Locate the cell with the specified text and output its (x, y) center coordinate. 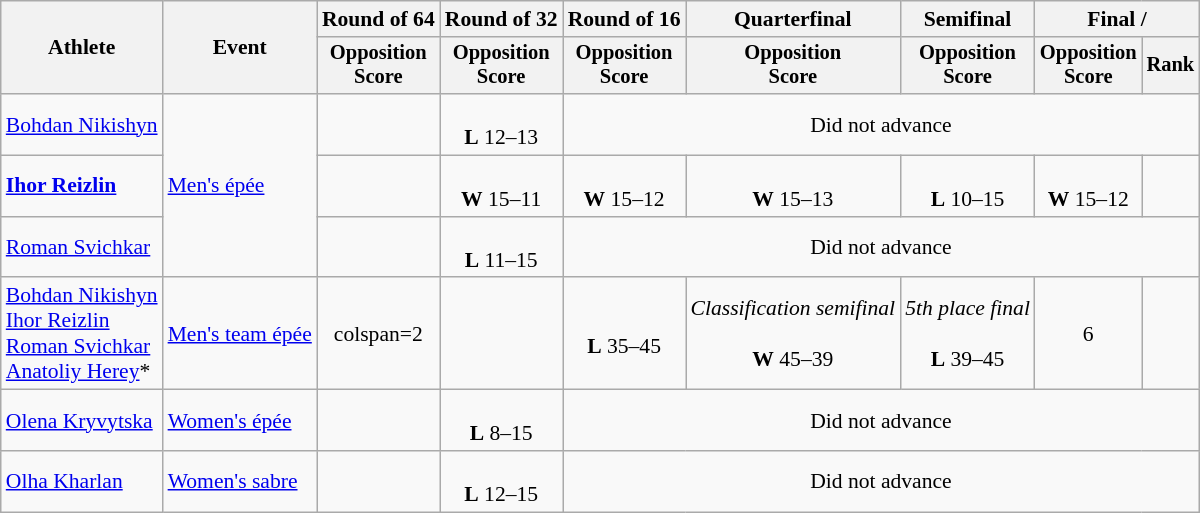
Women's sabre (240, 482)
Men's épée (240, 186)
6 (1088, 334)
Olha Kharlan (82, 482)
L 10–15 (968, 186)
Rank (1171, 66)
Event (240, 48)
W 15–11 (502, 186)
W 15–13 (794, 186)
5th place finalL 39–45 (968, 334)
colspan=2 (378, 334)
Men's team épée (240, 334)
Olena Kryvytska (82, 420)
Athlete (82, 48)
Round of 16 (624, 19)
Bohdan Nikishyn (82, 124)
Semifinal (968, 19)
L 35–45 (624, 334)
L 8–15 (502, 420)
Final / (1117, 19)
Bohdan NikishynIhor ReizlinRoman SvichkarAnatoliy Herey* (82, 334)
L 11–15 (502, 248)
Classification semifinalW 45–39 (794, 334)
Roman Svichkar (82, 248)
Ihor Reizlin (82, 186)
Round of 64 (378, 19)
Women's épée (240, 420)
L 12–15 (502, 482)
Round of 32 (502, 19)
L 12–13 (502, 124)
Quarterfinal (794, 19)
